From the cell containing the given text, extract its center point as (x, y) coordinate. 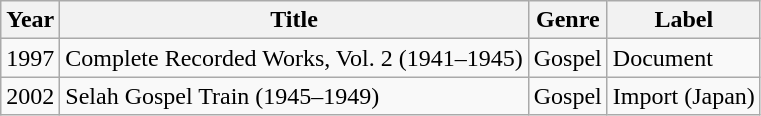
1997 (30, 58)
Import (Japan) (684, 96)
Title (294, 20)
Document (684, 58)
Label (684, 20)
Genre (568, 20)
Selah Gospel Train (1945–1949) (294, 96)
Year (30, 20)
2002 (30, 96)
Complete Recorded Works, Vol. 2 (1941–1945) (294, 58)
